Provide the (X, Y) coordinate of the cell's center where the given text is located.  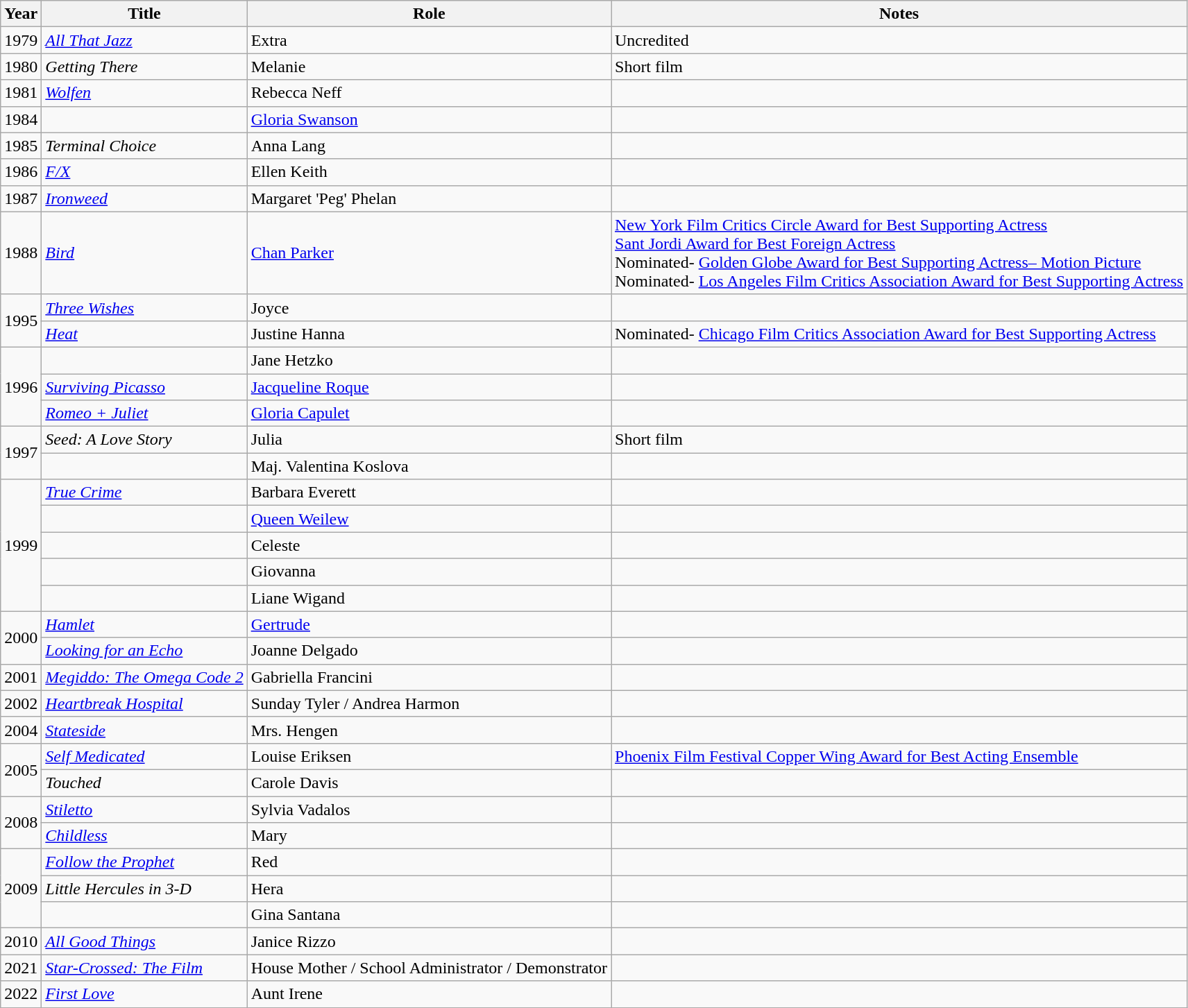
Three Wishes (144, 307)
Jacqueline Roque (429, 386)
1999 (21, 545)
Maj. Valentina Koslova (429, 466)
House Mother / School Administrator / Demonstrator (429, 968)
Louise Eriksen (429, 756)
Touched (144, 783)
Stateside (144, 730)
Title (144, 14)
Notes (899, 14)
Extra (429, 40)
Surviving Picasso (144, 386)
Anna Lang (429, 146)
1995 (21, 321)
Margaret 'Peg' Phelan (429, 198)
First Love (144, 994)
Justine Hanna (429, 334)
Follow the Prophet (144, 862)
Red (429, 862)
Role (429, 14)
Gina Santana (429, 915)
Sylvia Vadalos (429, 810)
Nominated- Chicago Film Critics Association Award for Best Supporting Actress (899, 334)
2021 (21, 968)
1988 (21, 253)
2022 (21, 994)
Celeste (429, 545)
Mary (429, 836)
2008 (21, 823)
Wolfen (144, 93)
Queen Weilew (429, 519)
Phoenix Film Festival Copper Wing Award for Best Acting Ensemble (899, 756)
2002 (21, 703)
Heat (144, 334)
2004 (21, 730)
Self Medicated (144, 756)
Joyce (429, 307)
Julia (429, 440)
Mrs. Hengen (429, 730)
All Good Things (144, 941)
Barbara Everett (429, 493)
2005 (21, 769)
Liane Wigand (429, 598)
1986 (21, 172)
Jane Hetzko (429, 360)
1997 (21, 453)
Ironweed (144, 198)
All That Jazz (144, 40)
1987 (21, 198)
Gloria Swanson (429, 119)
Gabriella Francini (429, 677)
F/X (144, 172)
Heartbreak Hospital (144, 703)
Little Hercules in 3-D (144, 889)
1981 (21, 93)
Getting There (144, 67)
Sunday Tyler / Andrea Harmon (429, 703)
Seed: A Love Story (144, 440)
True Crime (144, 493)
2009 (21, 889)
Joanne Delgado (429, 651)
Megiddo: The Omega Code 2 (144, 677)
Bird (144, 253)
Hamlet (144, 624)
Uncredited (899, 40)
1980 (21, 67)
Childless (144, 836)
Hera (429, 889)
Carole Davis (429, 783)
1984 (21, 119)
2001 (21, 677)
Chan Parker (429, 253)
Rebecca Neff (429, 93)
Giovanna (429, 572)
2010 (21, 941)
Ellen Keith (429, 172)
1996 (21, 386)
Star-Crossed: The Film (144, 968)
Romeo + Juliet (144, 413)
Year (21, 14)
Looking for an Echo (144, 651)
1985 (21, 146)
Janice Rizzo (429, 941)
Terminal Choice (144, 146)
Melanie (429, 67)
1979 (21, 40)
2000 (21, 638)
Aunt Irene (429, 994)
Gloria Capulet (429, 413)
Gertrude (429, 624)
Stiletto (144, 810)
